Return [x, y] of the center of cell containing provided text 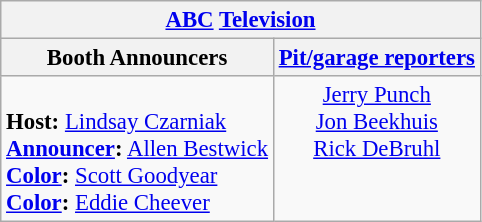
Booth Announcers [138, 58]
Jerry PunchJon BeekhuisRick DeBruhl [376, 149]
Host: Lindsay Czarniak Announcer: Allen Bestwick Color: Scott Goodyear Color: Eddie Cheever [138, 149]
Pit/garage reporters [376, 58]
ABC Television [241, 20]
